Locate the cell with the specified text and output its (X, Y) center coordinate. 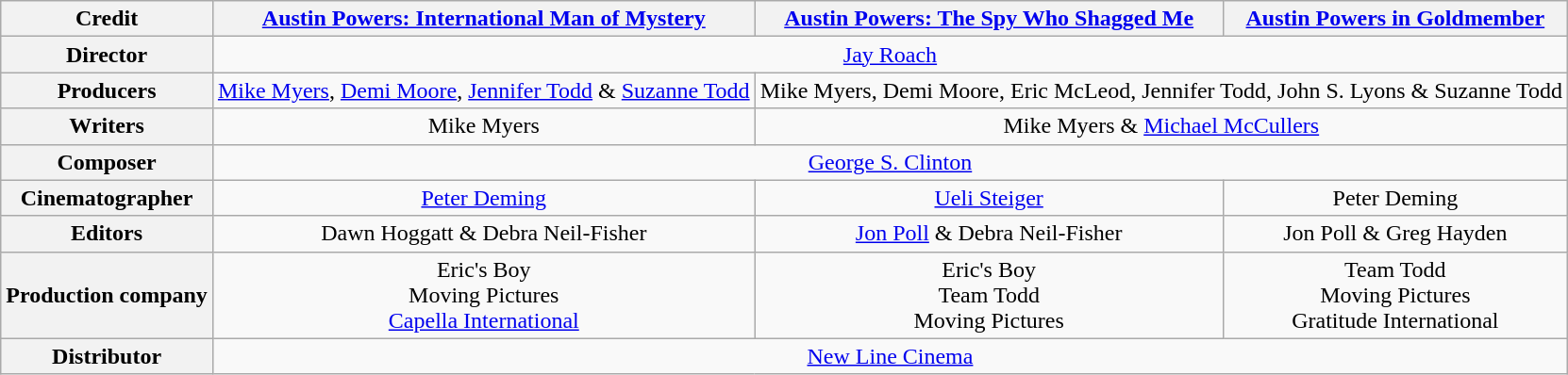
Austin Powers in Goldmember (1394, 19)
Cinematographer (108, 198)
George S. Clinton (890, 162)
Dawn Hoggatt & Debra Neil-Fisher (483, 234)
Producers (108, 90)
Credit (108, 19)
New Line Cinema (890, 356)
Mike Myers, Demi Moore, Eric McLeod, Jennifer Todd, John S. Lyons & Suzanne Todd (1160, 90)
Eric's BoyTeam ToddMoving Pictures (989, 295)
Production company (108, 295)
Jon Poll & Debra Neil-Fisher (989, 234)
Jay Roach (890, 55)
Eric's BoyMoving PicturesCapella International (483, 295)
Team ToddMoving PicturesGratitude International (1394, 295)
Mike Myers (483, 126)
Austin Powers: International Man of Mystery (483, 19)
Distributor (108, 356)
Mike Myers & Michael McCullers (1160, 126)
Jon Poll & Greg Hayden (1394, 234)
Director (108, 55)
Austin Powers: The Spy Who Shagged Me (989, 19)
Ueli Steiger (989, 198)
Writers (108, 126)
Composer (108, 162)
Editors (108, 234)
Mike Myers, Demi Moore, Jennifer Todd & Suzanne Todd (483, 90)
